Provide the [X, Y] coordinate of the cell's center where the given text is located.  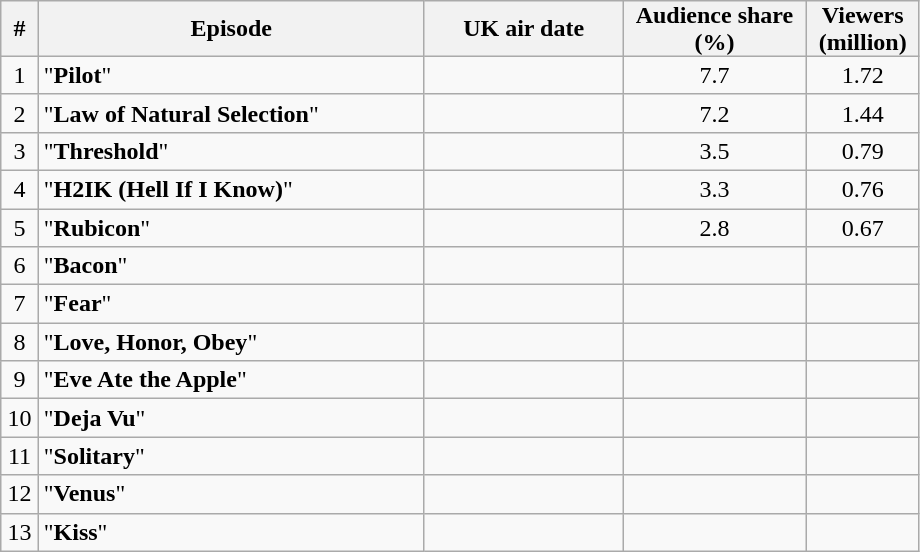
"Love, Honor, Obey" [231, 342]
12 [20, 494]
"Bacon" [231, 266]
4 [20, 189]
# [20, 29]
"H2IK (Hell If I Know)" [231, 189]
"Eve Ate the Apple" [231, 380]
0.76 [863, 189]
"Law of Natural Selection" [231, 113]
1 [20, 75]
7.2 [714, 113]
0.67 [863, 227]
Episode [231, 29]
Viewers(million) [863, 29]
Audience share(%) [714, 29]
"Threshold" [231, 151]
"Venus" [231, 494]
10 [20, 418]
UK air date [524, 29]
3 [20, 151]
"Fear" [231, 304]
"Pilot" [231, 75]
13 [20, 532]
"Rubicon" [231, 227]
8 [20, 342]
2 [20, 113]
6 [20, 266]
7.7 [714, 75]
"Solitary" [231, 456]
7 [20, 304]
5 [20, 227]
9 [20, 380]
1.72 [863, 75]
11 [20, 456]
1.44 [863, 113]
"Deja Vu" [231, 418]
3.3 [714, 189]
0.79 [863, 151]
3.5 [714, 151]
2.8 [714, 227]
"Kiss" [231, 532]
